Identify which cell holds the provided text, then report its (X, Y) central coordinate. 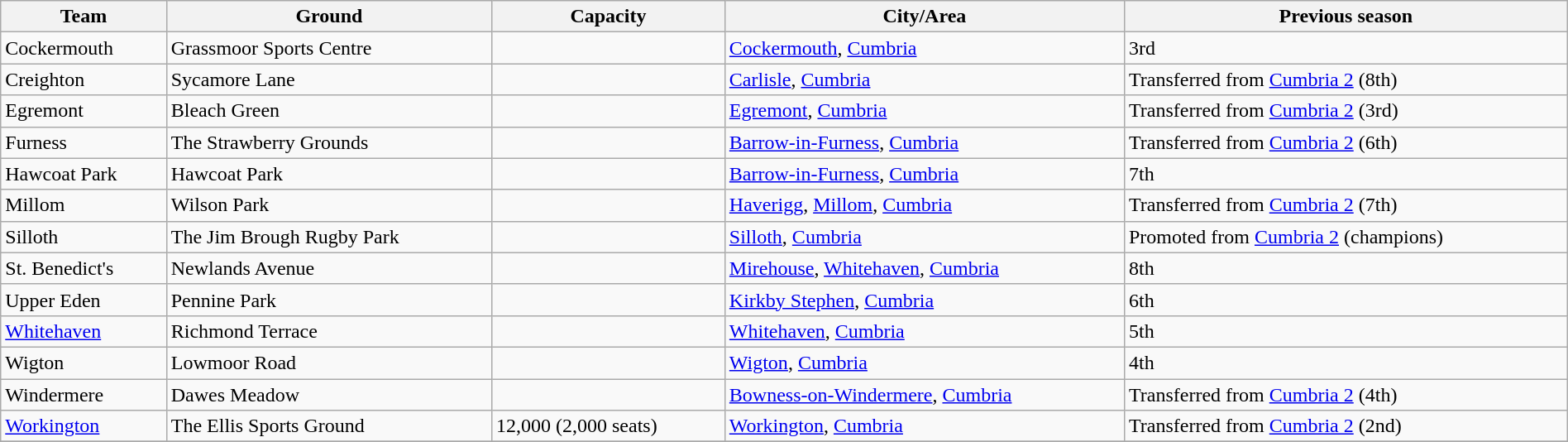
6th (1346, 300)
Sycamore Lane (329, 79)
Richmond Terrace (329, 331)
Windermere (84, 395)
5th (1346, 331)
Silloth (84, 237)
Transferred from Cumbria 2 (6th) (1346, 142)
Workington, Cumbria (925, 426)
Millom (84, 205)
Haverigg, Millom, Cumbria (925, 205)
Lowmoor Road (329, 363)
Team (84, 17)
Dawes Meadow (329, 395)
Previous season (1346, 17)
Transferred from Cumbria 2 (8th) (1346, 79)
Kirkby Stephen, Cumbria (925, 300)
The Jim Brough Rugby Park (329, 237)
St. Benedict's (84, 268)
Upper Eden (84, 300)
Wigton, Cumbria (925, 363)
Capacity (608, 17)
3rd (1346, 48)
The Ellis Sports Ground (329, 426)
Cockermouth, Cumbria (925, 48)
The Strawberry Grounds (329, 142)
Wigton (84, 363)
Silloth, Cumbria (925, 237)
7th (1346, 174)
Whitehaven, Cumbria (925, 331)
Carlisle, Cumbria (925, 79)
Creighton (84, 79)
Transferred from Cumbria 2 (2nd) (1346, 426)
Egremont (84, 111)
Transferred from Cumbria 2 (4th) (1346, 395)
Ground (329, 17)
Furness (84, 142)
Pennine Park (329, 300)
City/Area (925, 17)
Cockermouth (84, 48)
Egremont, Cumbria (925, 111)
Bowness-on-Windermere, Cumbria (925, 395)
12,000 (2,000 seats) (608, 426)
4th (1346, 363)
Promoted from Cumbria 2 (champions) (1346, 237)
Wilson Park (329, 205)
Grassmoor Sports Centre (329, 48)
Newlands Avenue (329, 268)
Transferred from Cumbria 2 (7th) (1346, 205)
Transferred from Cumbria 2 (3rd) (1346, 111)
8th (1346, 268)
Bleach Green (329, 111)
Whitehaven (84, 331)
Mirehouse, Whitehaven, Cumbria (925, 268)
Workington (84, 426)
